Identify which cell holds the provided text, then report its (x, y) central coordinate. 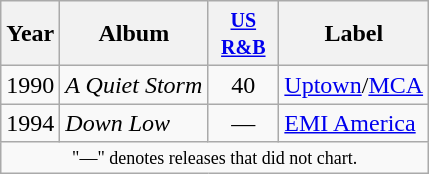
— (244, 123)
A Quiet Storm (134, 85)
1990 (30, 85)
1994 (30, 123)
Down Low (134, 123)
Uptown/MCA (354, 85)
US R&B (244, 34)
Year (30, 34)
"—" denotes releases that did not chart. (215, 158)
40 (244, 85)
EMI America (354, 123)
Album (134, 34)
Label (354, 34)
